Detect which cell encompasses the target text, then output its [x, y] center coordinate. 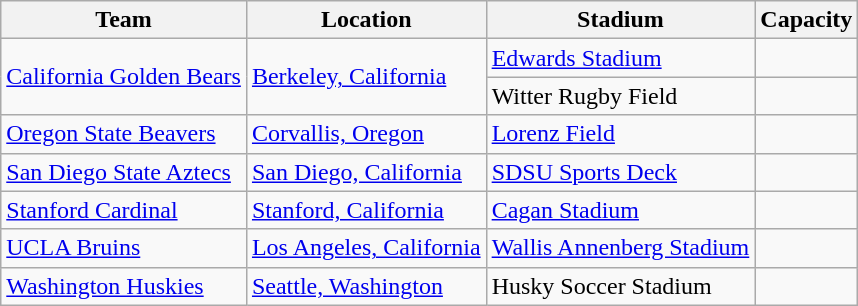
Washington Huskies [124, 286]
UCLA Bruins [124, 248]
Husky Soccer Stadium [620, 286]
Los Angeles, California [366, 248]
Oregon State Beavers [124, 134]
Capacity [806, 20]
Location [366, 20]
Cagan Stadium [620, 210]
Seattle, Washington [366, 286]
Wallis Annenberg Stadium [620, 248]
SDSU Sports Deck [620, 172]
Stanford, California [366, 210]
California Golden Bears [124, 77]
Berkeley, California [366, 77]
Stadium [620, 20]
Stanford Cardinal [124, 210]
San Diego State Aztecs [124, 172]
Corvallis, Oregon [366, 134]
San Diego, California [366, 172]
Team [124, 20]
Lorenz Field [620, 134]
Witter Rugby Field [620, 96]
Edwards Stadium [620, 58]
